Return the (X, Y) coordinate for the center point of the cell that contains the specified text.  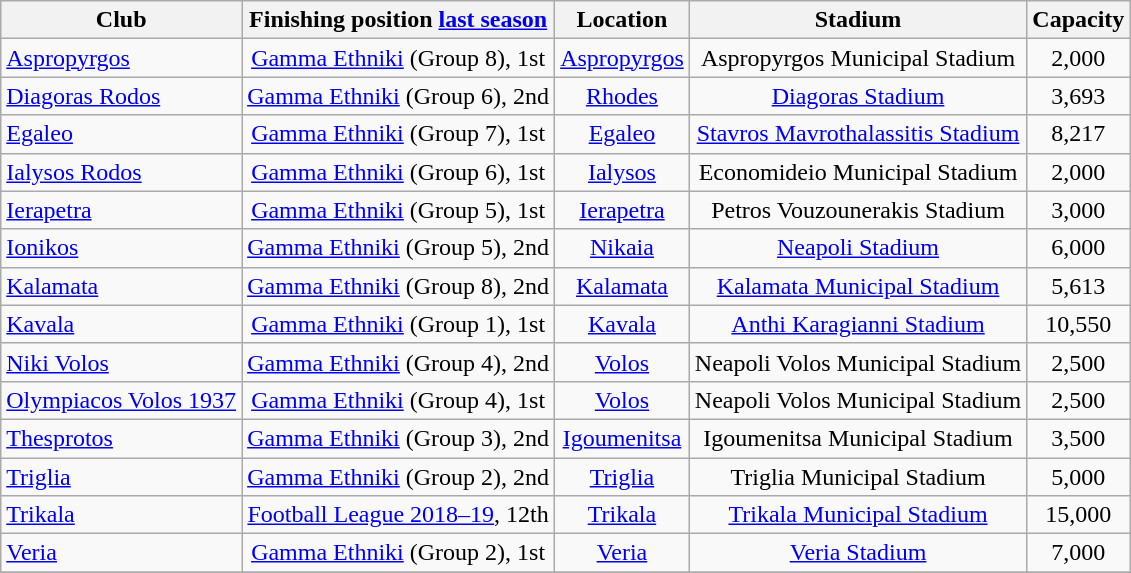
Stadium (858, 20)
Nikaia (622, 248)
Olympiacos Volos 1937 (122, 400)
Capacity (1078, 20)
Football League 2018–19, 12th (398, 515)
Thesprotos (122, 438)
Veria Stadium (858, 553)
Gamma Ethniki (Group 8), 2nd (398, 286)
Petros Vouzounerakis Stadium (858, 210)
Gamma Ethniki (Group 7), 1st (398, 134)
Gamma Ethniki (Group 5), 1st (398, 210)
Trikala Municipal Stadium (858, 515)
15,000 (1078, 515)
3,500 (1078, 438)
Neapoli Stadium (858, 248)
Niki Volos (122, 362)
Diagoras Rodos (122, 96)
Gamma Ethniki (Group 4), 2nd (398, 362)
Aspropyrgos Municipal Stadium (858, 58)
Stavros Mavrothalassitis Stadium (858, 134)
Triglia Municipal Stadium (858, 477)
Gamma Ethniki (Group 2), 1st (398, 553)
Ionikos (122, 248)
Finishing position last season (398, 20)
Gamma Ethniki (Group 6), 2nd (398, 96)
7,000 (1078, 553)
Igoumenitsa Municipal Stadium (858, 438)
Gamma Ethniki (Group 8), 1st (398, 58)
Gamma Ethniki (Group 1), 1st (398, 324)
Gamma Ethniki (Group 4), 1st (398, 400)
6,000 (1078, 248)
5,613 (1078, 286)
3,000 (1078, 210)
10,550 (1078, 324)
Club (122, 20)
Anthi Karagianni Stadium (858, 324)
Location (622, 20)
Economideio Municipal Stadium (858, 172)
Gamma Ethniki (Group 3), 2nd (398, 438)
Rhodes (622, 96)
5,000 (1078, 477)
Gamma Ethniki (Group 6), 1st (398, 172)
Igoumenitsa (622, 438)
Kalamata Municipal Stadium (858, 286)
Diagoras Stadium (858, 96)
Ialysos (622, 172)
3,693 (1078, 96)
Gamma Ethniki (Group 5), 2nd (398, 248)
Gamma Ethniki (Group 2), 2nd (398, 477)
8,217 (1078, 134)
Ialysos Rodos (122, 172)
